Locate the cell with the specified text and output its [X, Y] center coordinate. 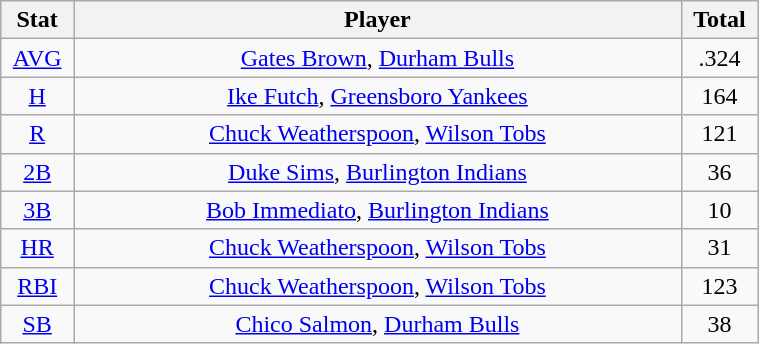
38 [719, 324]
Player [378, 20]
31 [719, 248]
Duke Sims, Burlington Indians [378, 172]
AVG [38, 58]
Ike Futch, Greensboro Yankees [378, 96]
.324 [719, 58]
3B [38, 210]
Bob Immediato, Burlington Indians [378, 210]
R [38, 134]
HR [38, 248]
164 [719, 96]
SB [38, 324]
123 [719, 286]
H [38, 96]
36 [719, 172]
Total [719, 20]
RBI [38, 286]
2B [38, 172]
121 [719, 134]
Gates Brown, Durham Bulls [378, 58]
10 [719, 210]
Chico Salmon, Durham Bulls [378, 324]
Stat [38, 20]
